Return the [x, y] coordinate for the center point of the cell that contains the specified text.  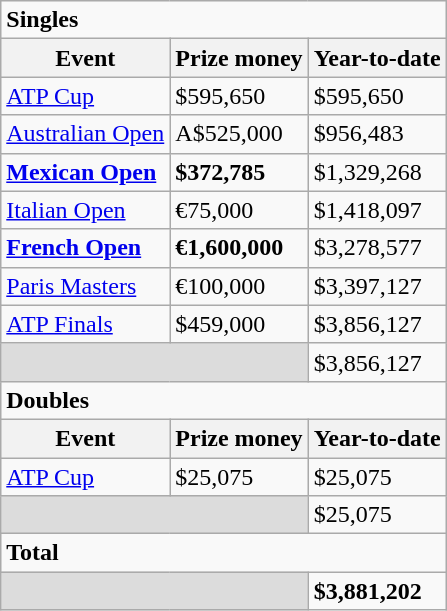
€75,000 [239, 210]
Australian Open [86, 134]
Mexican Open [86, 172]
ATP Finals [86, 324]
Doubles [224, 400]
$3,397,127 [377, 286]
€100,000 [239, 286]
Total [224, 553]
Singles [224, 20]
A$525,000 [239, 134]
Paris Masters [86, 286]
French Open [86, 248]
$3,278,577 [377, 248]
$372,785 [239, 172]
$1,418,097 [377, 210]
$956,483 [377, 134]
Italian Open [86, 210]
$1,329,268 [377, 172]
€1,600,000 [239, 248]
$459,000 [239, 324]
$3,881,202 [377, 591]
